Determine the [x, y] coordinate at the center of the cell enclosing the given text.  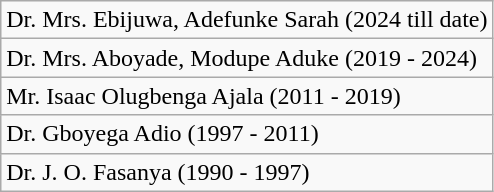
Dr. Mrs. Ebijuwa, Adefunke Sarah (2024 till date) [247, 20]
Dr. Gboyega Adio (1997 - 2011) [247, 134]
Dr. Mrs. Aboyade, Modupe Aduke (2019 - 2024) [247, 58]
Dr. J. O. Fasanya (1990 - 1997) [247, 172]
Mr. Isaac Olugbenga Ajala (2011 - 2019) [247, 96]
